Capture the cell that displays the provided text and extract its [X, Y] central coordinate. 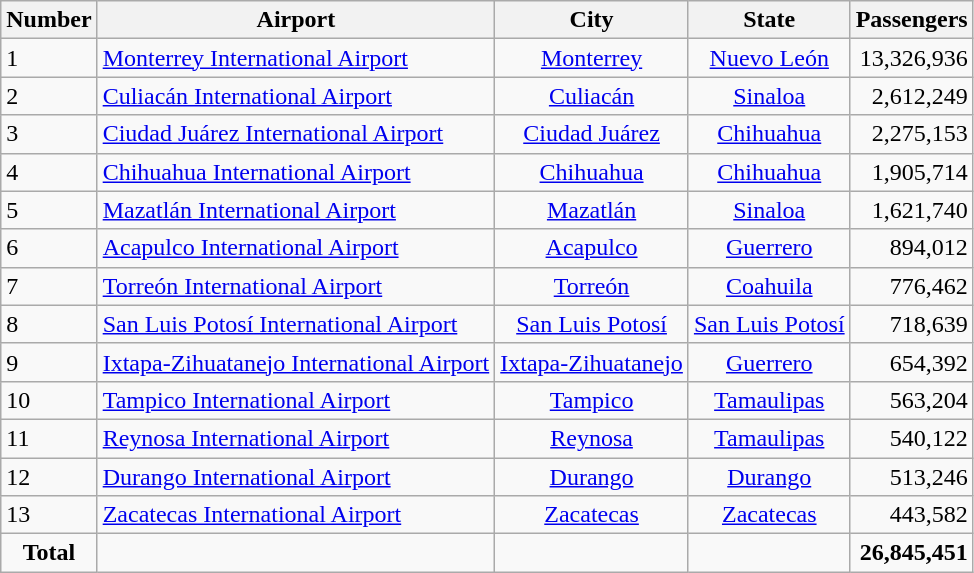
Culiacán [592, 96]
Acapulco International Airport [296, 248]
Airport [296, 20]
Ciudad Juárez International Airport [296, 134]
894,012 [912, 248]
10 [49, 400]
5 [49, 210]
Total [49, 553]
1,621,740 [912, 210]
7 [49, 286]
540,122 [912, 438]
443,582 [912, 515]
6 [49, 248]
563,204 [912, 400]
513,246 [912, 477]
Nuevo León [769, 58]
Tampico International Airport [296, 400]
Acapulco [592, 248]
Number [49, 20]
9 [49, 362]
2 [49, 96]
Monterrey International Airport [296, 58]
12 [49, 477]
Ciudad Juárez [592, 134]
Durango International Airport [296, 477]
2,612,249 [912, 96]
776,462 [912, 286]
State [769, 20]
654,392 [912, 362]
Reynosa [592, 438]
3 [49, 134]
Torreón International Airport [296, 286]
Mazatlán International Airport [296, 210]
Mazatlán [592, 210]
Ixtapa-Zihuatanejo International Airport [296, 362]
718,639 [912, 324]
Culiacán International Airport [296, 96]
Monterrey [592, 58]
Ixtapa-Zihuatanejo [592, 362]
Coahuila [769, 286]
26,845,451 [912, 553]
Reynosa International Airport [296, 438]
Passengers [912, 20]
2,275,153 [912, 134]
13 [49, 515]
Chihuahua International Airport [296, 172]
San Luis Potosí International Airport [296, 324]
4 [49, 172]
11 [49, 438]
13,326,936 [912, 58]
Zacatecas International Airport [296, 515]
8 [49, 324]
City [592, 20]
1 [49, 58]
1,905,714 [912, 172]
Torreón [592, 286]
Tampico [592, 400]
